Find where the given text appears and provide that cell's center as [x, y] coordinate. 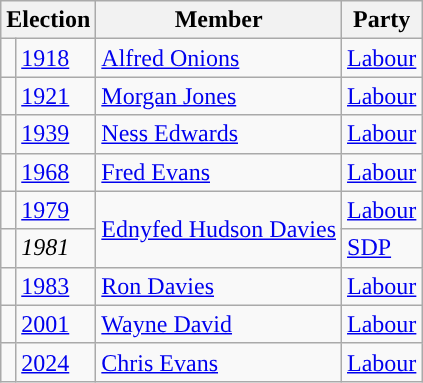
Wayne David [219, 324]
Fred Evans [219, 172]
Alfred Onions [219, 58]
1968 [56, 172]
1983 [56, 286]
2001 [56, 324]
Ron Davies [219, 286]
2024 [56, 362]
1981 [56, 248]
Chris Evans [219, 362]
SDP [382, 248]
1979 [56, 210]
Party [382, 20]
1918 [56, 58]
Member [219, 20]
1921 [56, 96]
Ness Edwards [219, 134]
Election [48, 20]
Morgan Jones [219, 96]
1939 [56, 134]
Ednyfed Hudson Davies [219, 229]
